Determine the (x, y) coordinate at the center of the cell enclosing the given text.  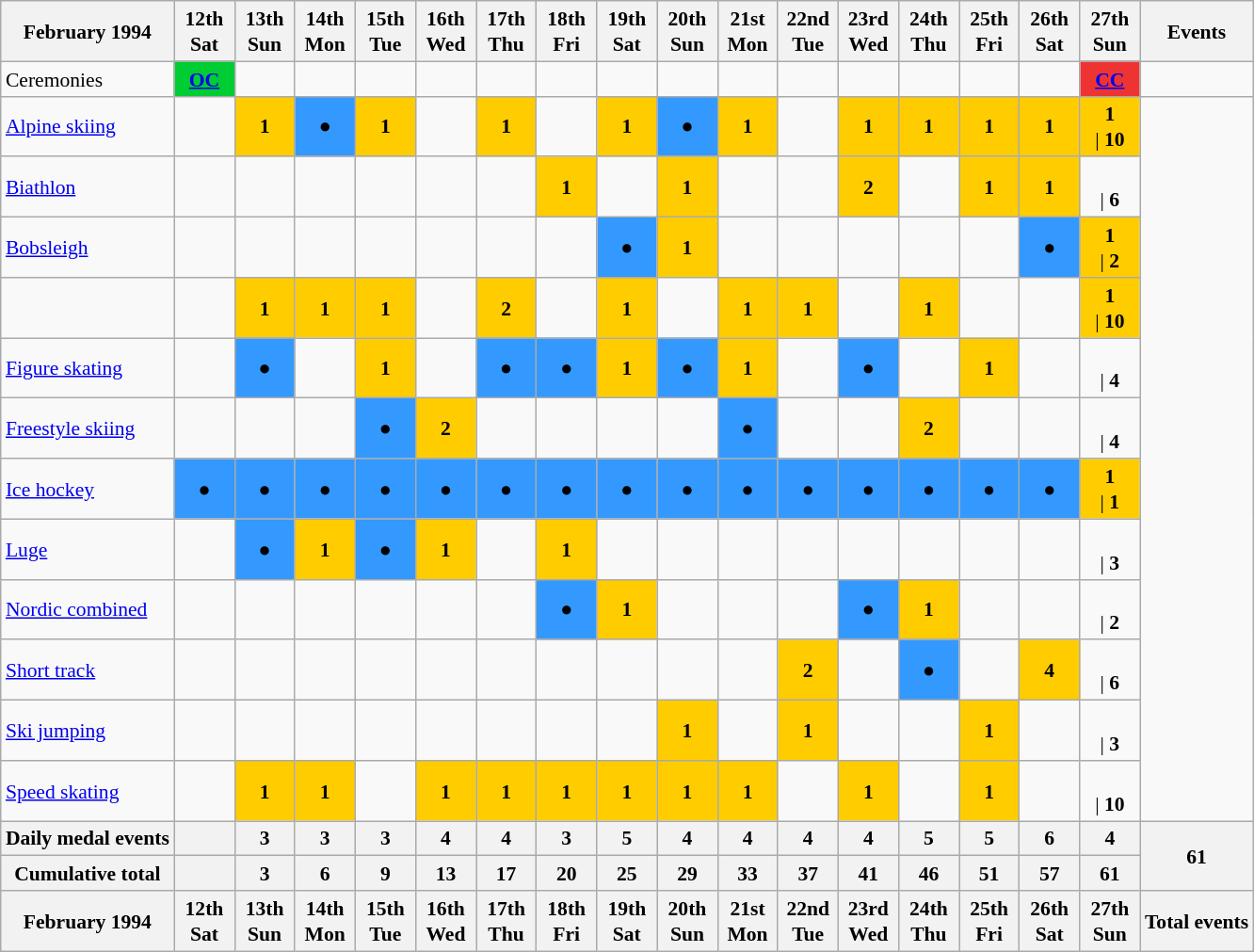
Ceremonies (88, 79)
Cumulative total (88, 874)
37 (808, 874)
1| 1 (1110, 489)
46 (928, 874)
17 (506, 874)
Daily medal events (88, 838)
29 (687, 874)
Biathlon (88, 186)
1| 2 (1110, 247)
Ski jumping (88, 730)
41 (868, 874)
Luge (88, 549)
25 (627, 874)
9 (385, 874)
| 10 (1110, 790)
Figure skating (88, 367)
Total events (1197, 921)
Ice hockey (88, 489)
20 (567, 874)
57 (1050, 874)
Freestyle skiing (88, 428)
OC (204, 79)
Nordic combined (88, 609)
33 (748, 874)
51 (989, 874)
Events (1197, 31)
Speed skating (88, 790)
| 2 (1110, 609)
Alpine skiing (88, 126)
CC (1110, 79)
Bobsleigh (88, 247)
Short track (88, 670)
13 (445, 874)
